Provide the (X, Y) coordinate of the cell's center where the given text is located.  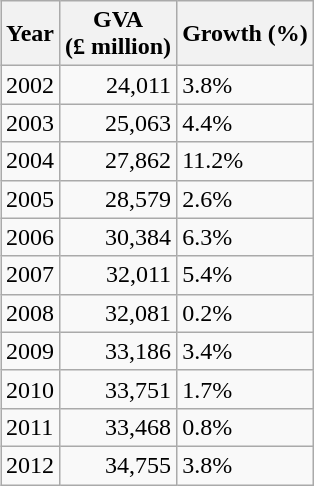
2007 (30, 275)
Year (30, 34)
28,579 (118, 199)
1.7% (246, 389)
0.2% (246, 313)
2004 (30, 161)
2003 (30, 123)
30,384 (118, 237)
2.6% (246, 199)
2009 (30, 351)
24,011 (118, 85)
4.4% (246, 123)
33,186 (118, 351)
Growth (%) (246, 34)
GVA (£ million) (118, 34)
33,468 (118, 427)
3.4% (246, 351)
25,063 (118, 123)
5.4% (246, 275)
2008 (30, 313)
0.8% (246, 427)
2005 (30, 199)
32,081 (118, 313)
32,011 (118, 275)
27,862 (118, 161)
11.2% (246, 161)
6.3% (246, 237)
2006 (30, 237)
2002 (30, 85)
2012 (30, 465)
34,755 (118, 465)
2010 (30, 389)
2011 (30, 427)
33,751 (118, 389)
